Scan for the cell matching the given text and deliver its (X, Y) coordinate at center. 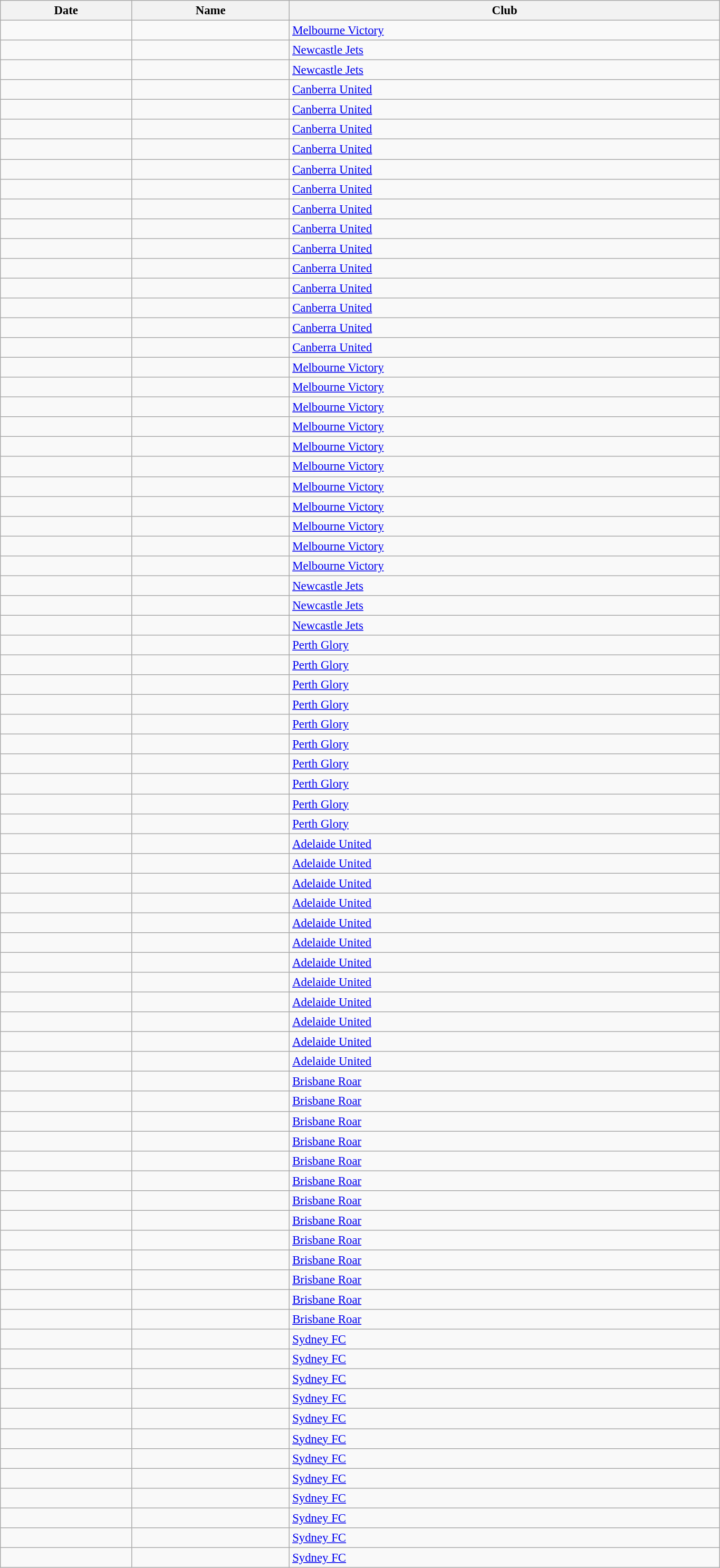
Date (66, 11)
Club (505, 11)
Name (211, 11)
